Detect which cell encompasses the target text, then output its [X, Y] center coordinate. 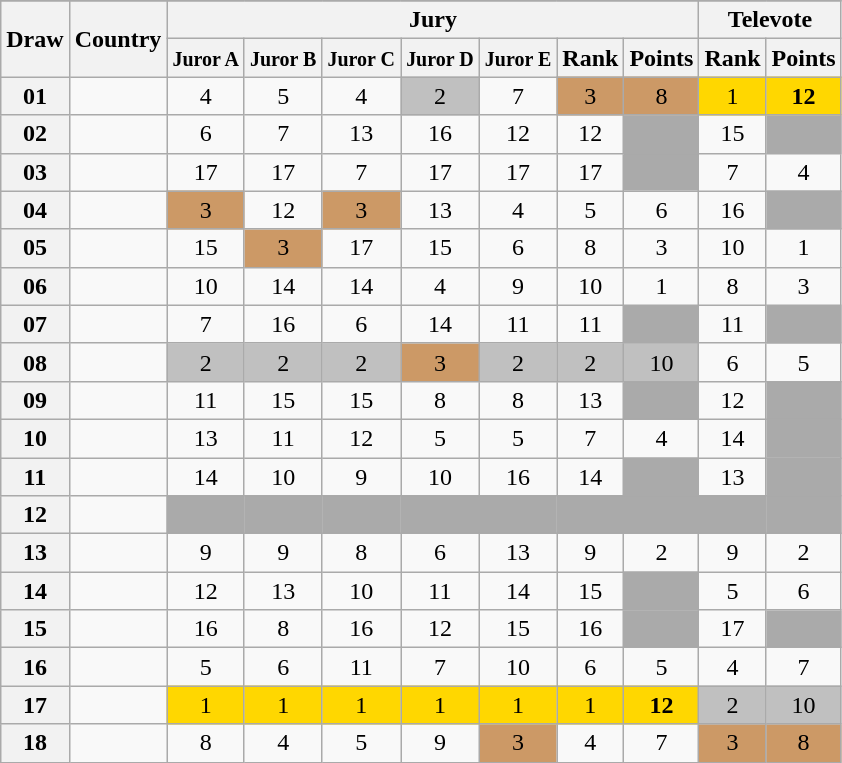
02 [35, 134]
Juror E [518, 58]
03 [35, 172]
08 [35, 362]
07 [35, 324]
Juror D [440, 58]
Juror B [283, 58]
Jury [433, 20]
Draw [35, 39]
09 [35, 400]
Juror C [362, 58]
18 [35, 743]
Televote [770, 20]
Juror A [206, 58]
Country [118, 39]
06 [35, 286]
01 [35, 96]
04 [35, 210]
05 [35, 248]
